Pinpoint the cell where the given text exists, returning its (x, y) midpoint coordinate. 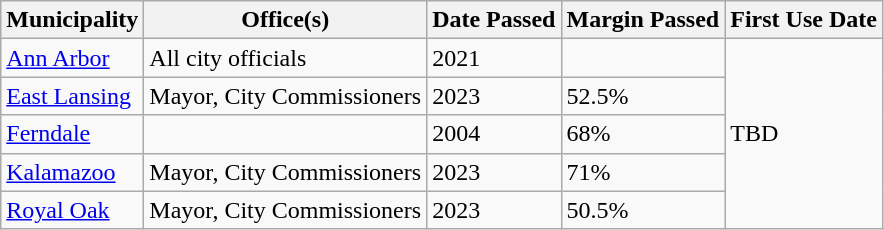
68% (643, 134)
Kalamazoo (72, 172)
71% (643, 172)
Royal Oak (72, 210)
Margin Passed (643, 20)
52.5% (643, 96)
2021 (494, 58)
All city officials (286, 58)
2004 (494, 134)
Office(s) (286, 20)
Ann Arbor (72, 58)
First Use Date (804, 20)
Ferndale (72, 134)
East Lansing (72, 96)
50.5% (643, 210)
TBD (804, 134)
Date Passed (494, 20)
Municipality (72, 20)
